Capture the cell that displays the provided text and extract its (X, Y) central coordinate. 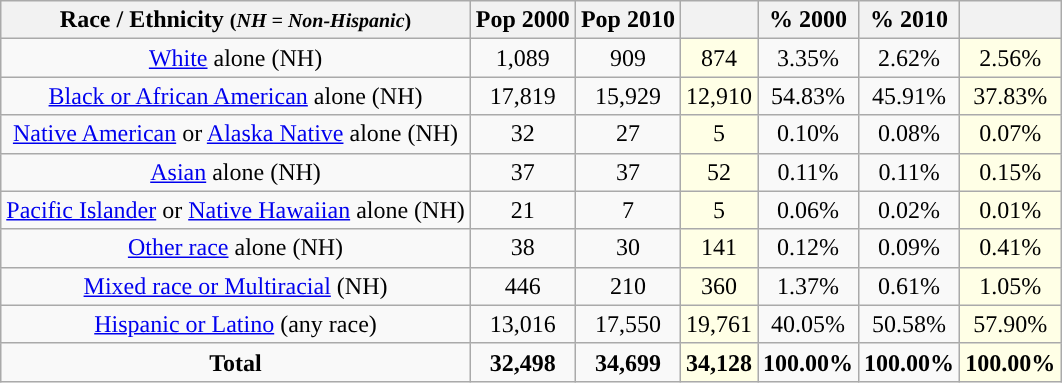
Pacific Islander or Native Hawaiian alone (NH) (236, 210)
37.83% (1010, 96)
40.05% (808, 324)
38 (522, 248)
Hispanic or Latino (any race) (236, 324)
0.12% (808, 248)
32 (522, 134)
Asian alone (NH) (236, 172)
White alone (NH) (236, 58)
52 (718, 172)
0.06% (808, 210)
34,699 (628, 362)
27 (628, 134)
% 2010 (910, 20)
0.41% (1010, 248)
7 (628, 210)
0.08% (910, 134)
0.09% (910, 248)
3.35% (808, 58)
34,128 (718, 362)
19,761 (718, 324)
Total (236, 362)
% 2000 (808, 20)
141 (718, 248)
2.56% (1010, 58)
0.61% (910, 286)
Pop 2000 (522, 20)
45.91% (910, 96)
Other race alone (NH) (236, 248)
30 (628, 248)
57.90% (1010, 324)
21 (522, 210)
Mixed race or Multiracial (NH) (236, 286)
Race / Ethnicity (NH = Non-Hispanic) (236, 20)
1.37% (808, 286)
360 (718, 286)
54.83% (808, 96)
210 (628, 286)
0.02% (910, 210)
13,016 (522, 324)
Black or African American alone (NH) (236, 96)
0.07% (1010, 134)
1.05% (1010, 286)
1,089 (522, 58)
32,498 (522, 362)
909 (628, 58)
2.62% (910, 58)
Pop 2010 (628, 20)
15,929 (628, 96)
0.01% (1010, 210)
0.15% (1010, 172)
12,910 (718, 96)
50.58% (910, 324)
Native American or Alaska Native alone (NH) (236, 134)
17,819 (522, 96)
874 (718, 58)
446 (522, 286)
0.10% (808, 134)
17,550 (628, 324)
